Capture the cell that displays the provided text and extract its (x, y) central coordinate. 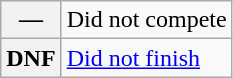
DNF (31, 58)
Did not finish (146, 58)
Did not compete (146, 20)
— (31, 20)
